For the text-containing cell, return its midpoint in (X, Y) coordinate format. 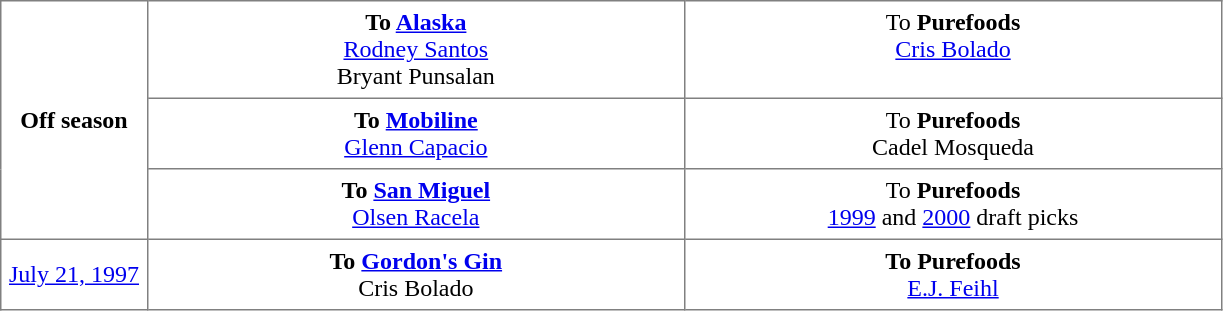
To PurefoodsE.J. Feihl (952, 274)
To AlaskaRodney SantosBryant Punsalan (416, 50)
To PurefoodsCris Bolado (952, 50)
To Gordon's GinCris Bolado (416, 274)
To Purefoods1999 and 2000 draft picks (952, 204)
To MobilineGlenn Capacio (416, 133)
July 21, 1997 (74, 274)
To PurefoodsCadel Mosqueda (952, 133)
Off season (74, 120)
To San MiguelOlsen Racela (416, 204)
